From the cell containing the given text, extract its center point as (x, y) coordinate. 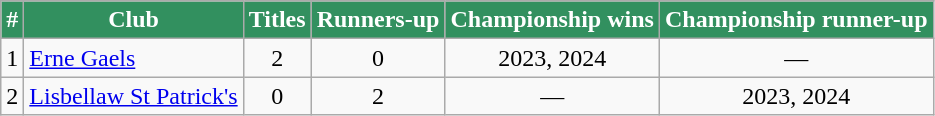
Championship runner-up (796, 20)
# (12, 20)
Championship wins (552, 20)
Lisbellaw St Patrick's (134, 96)
Club (134, 20)
1 (12, 58)
Erne Gaels (134, 58)
Titles (277, 20)
Runners-up (378, 20)
